Identify which cell holds the provided text, then report its (x, y) central coordinate. 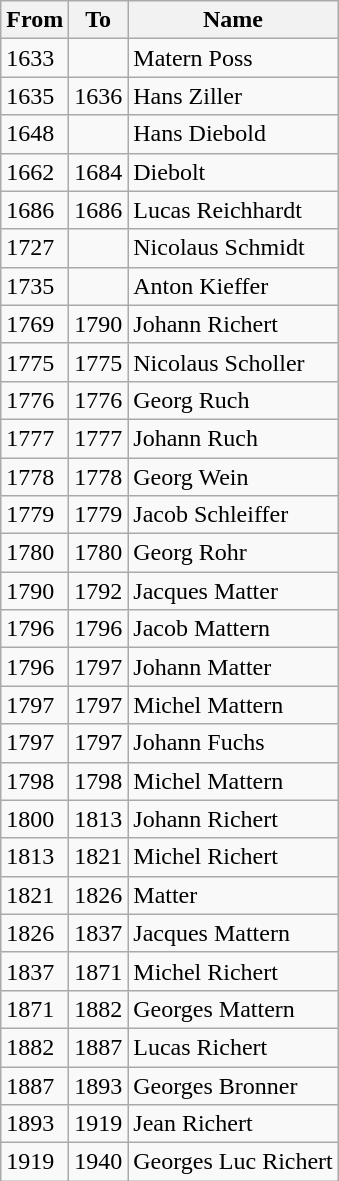
Matter (234, 895)
Georg Wein (234, 477)
1769 (35, 324)
1792 (98, 591)
Johann Matter (234, 667)
Hans Ziller (234, 96)
Jacob Schleiffer (234, 515)
Hans Diebold (234, 134)
Nicolaus Schmidt (234, 248)
Johann Fuchs (234, 743)
Georg Rohr (234, 553)
Georges Mattern (234, 1009)
1636 (98, 96)
1727 (35, 248)
Matern Poss (234, 58)
To (98, 20)
Jacques Matter (234, 591)
Lucas Richert (234, 1047)
Georg Ruch (234, 400)
Jacob Mattern (234, 629)
From (35, 20)
1940 (98, 1162)
Name (234, 20)
Diebolt (234, 172)
Jacques Mattern (234, 933)
Georges Luc Richert (234, 1162)
Lucas Reichhardt (234, 210)
Jean Richert (234, 1124)
Johann Ruch (234, 438)
Nicolaus Scholler (234, 362)
1800 (35, 819)
1735 (35, 286)
1635 (35, 96)
Anton Kieffer (234, 286)
1684 (98, 172)
Georges Bronner (234, 1085)
1633 (35, 58)
1648 (35, 134)
1662 (35, 172)
